Extract the [X, Y] coordinate from the center of the cell holding the provided text.  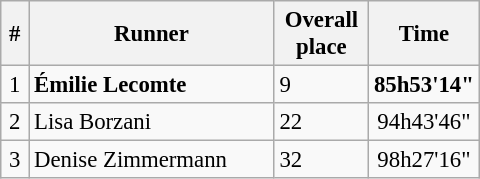
Lisa Borzani [152, 122]
Time [424, 34]
Denise Zimmermann [152, 160]
2 [15, 122]
1 [15, 85]
9 [321, 85]
# [15, 34]
32 [321, 160]
94h43'46" [424, 122]
Overall place [321, 34]
22 [321, 122]
85h53'14" [424, 85]
Émilie Lecomte [152, 85]
Runner [152, 34]
98h27'16" [424, 160]
3 [15, 160]
